From the cell containing the given text, extract its center point as (x, y) coordinate. 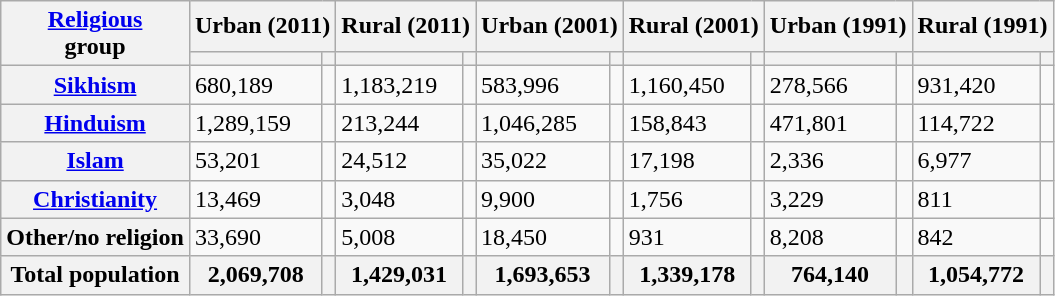
33,690 (256, 237)
213,244 (400, 123)
931 (687, 237)
Rural (2011) (406, 26)
Urban (2011) (262, 26)
811 (976, 199)
35,022 (543, 161)
9,900 (543, 199)
471,801 (830, 123)
5,008 (400, 237)
Hinduism (96, 123)
6,977 (976, 161)
Urban (1991) (838, 26)
Urban (2001) (550, 26)
842 (976, 237)
Total population (96, 275)
680,189 (256, 85)
1,160,450 (687, 85)
1,429,031 (400, 275)
1,756 (687, 199)
24,512 (400, 161)
17,198 (687, 161)
53,201 (256, 161)
1,183,219 (400, 85)
Rural (1991) (982, 26)
Other/no religion (96, 237)
278,566 (830, 85)
Islam (96, 161)
931,420 (976, 85)
13,469 (256, 199)
Rural (2001) (694, 26)
8,208 (830, 237)
583,996 (543, 85)
2,336 (830, 161)
1,339,178 (687, 275)
764,140 (830, 275)
Christianity (96, 199)
2,069,708 (256, 275)
3,048 (400, 199)
3,229 (830, 199)
1,289,159 (256, 123)
18,450 (543, 237)
1,693,653 (543, 275)
1,054,772 (976, 275)
Religiousgroup (96, 34)
1,046,285 (543, 123)
158,843 (687, 123)
114,722 (976, 123)
Sikhism (96, 85)
